Capture the cell that displays the provided text and extract its [x, y] central coordinate. 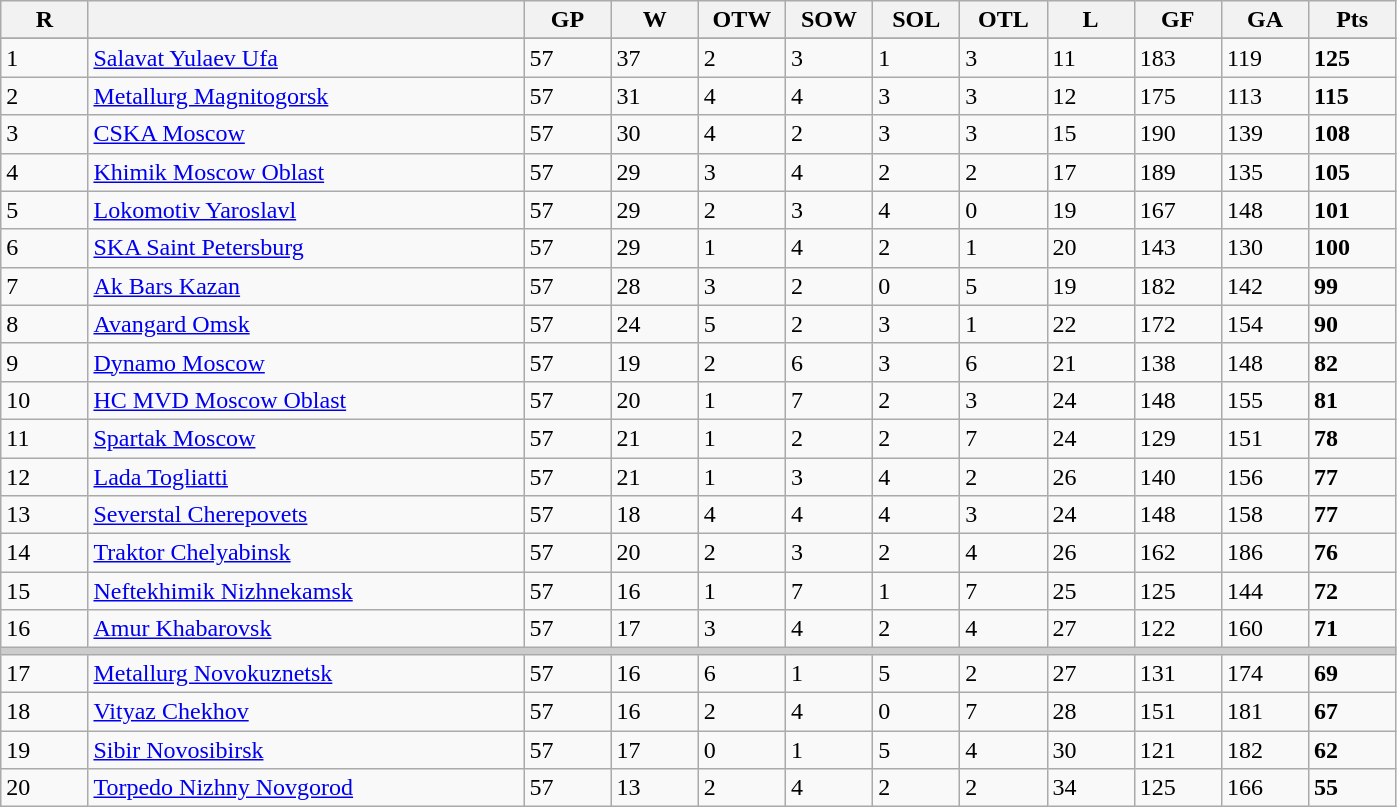
122 [1178, 629]
190 [1178, 134]
22 [1090, 324]
Ak Bars Kazan [306, 286]
113 [1264, 96]
119 [1264, 58]
W [654, 20]
Pts [1352, 20]
81 [1352, 400]
155 [1264, 400]
Avangard Omsk [306, 324]
Khimik Moscow Oblast [306, 172]
67 [1352, 711]
129 [1178, 438]
GP [568, 20]
R [44, 20]
Salavat Yulaev Ufa [306, 58]
GF [1178, 20]
62 [1352, 749]
CSKA Moscow [306, 134]
8.5 [698, 652]
140 [1178, 477]
142 [1264, 286]
189 [1178, 172]
121 [1178, 749]
100 [1352, 248]
183 [1178, 58]
115 [1352, 96]
OTL [1004, 20]
172 [1178, 324]
162 [1178, 553]
154 [1264, 324]
82 [1352, 362]
71 [1352, 629]
143 [1178, 248]
139 [1264, 134]
69 [1352, 673]
SKA Saint Petersburg [306, 248]
108 [1352, 134]
OTW [742, 20]
55 [1352, 788]
101 [1352, 210]
Metallurg Novokuznetsk [306, 673]
14 [44, 553]
SOL [916, 20]
Metallurg Magnitogorsk [306, 96]
158 [1264, 515]
37 [654, 58]
Lada Togliatti [306, 477]
166 [1264, 788]
Vityaz Chekhov [306, 711]
131 [1178, 673]
78 [1352, 438]
Dynamo Moscow [306, 362]
99 [1352, 286]
90 [1352, 324]
138 [1178, 362]
Traktor Chelyabinsk [306, 553]
9 [44, 362]
Torpedo Nizhny Novgorod [306, 788]
31 [654, 96]
135 [1264, 172]
Spartak Moscow [306, 438]
72 [1352, 591]
Neftekhimik Nizhnekamsk [306, 591]
76 [1352, 553]
Lokomotiv Yaroslavl [306, 210]
25 [1090, 591]
174 [1264, 673]
L [1090, 20]
34 [1090, 788]
144 [1264, 591]
167 [1178, 210]
10 [44, 400]
175 [1178, 96]
Sibir Novosibirsk [306, 749]
156 [1264, 477]
Severstal Cherepovets [306, 515]
Amur Khabarovsk [306, 629]
130 [1264, 248]
105 [1352, 172]
HC MVD Moscow Oblast [306, 400]
186 [1264, 553]
181 [1264, 711]
SOW [828, 20]
160 [1264, 629]
8 [44, 324]
GA [1264, 20]
